Find where the given text appears and provide that cell's center as [x, y] coordinate. 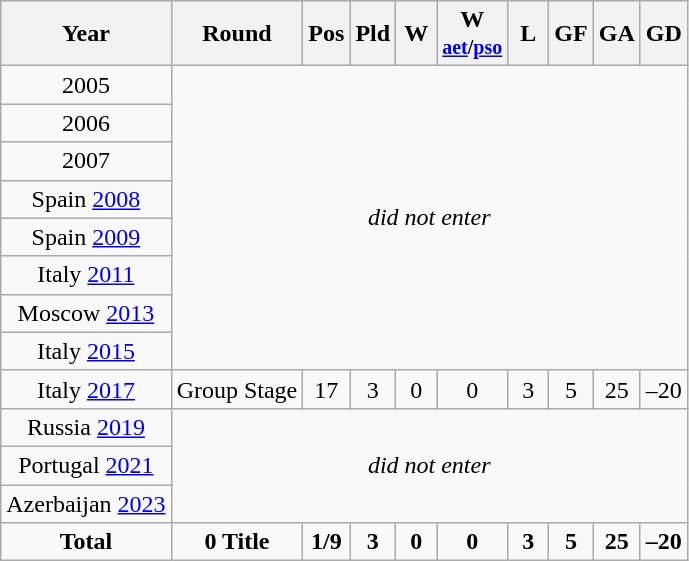
Total [86, 542]
Spain 2009 [86, 237]
Round [237, 34]
Spain 2008 [86, 199]
2007 [86, 161]
Azerbaijan 2023 [86, 503]
GD [664, 34]
Italy 2017 [86, 389]
L [528, 34]
Moscow 2013 [86, 313]
0 Title [237, 542]
Waet/pso [472, 34]
Pos [326, 34]
17 [326, 389]
Group Stage [237, 389]
GA [616, 34]
Italy 2011 [86, 275]
Russia 2019 [86, 427]
W [416, 34]
Portugal 2021 [86, 465]
1/9 [326, 542]
Year [86, 34]
Italy 2015 [86, 351]
Pld [373, 34]
2006 [86, 123]
2005 [86, 85]
GF [571, 34]
